Find where the given text appears and provide that cell's center as (X, Y) coordinate. 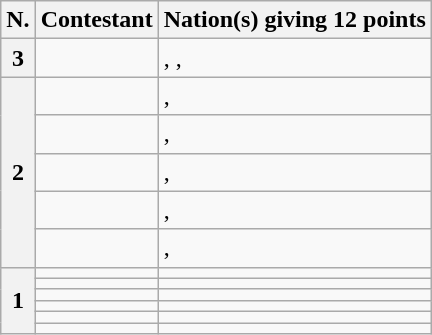
Nation(s) giving 12 points (294, 20)
2 (18, 172)
1 (18, 300)
N. (18, 20)
Contestant (96, 20)
, , (294, 58)
3 (18, 58)
